Identify which cell holds the provided text, then report its (x, y) central coordinate. 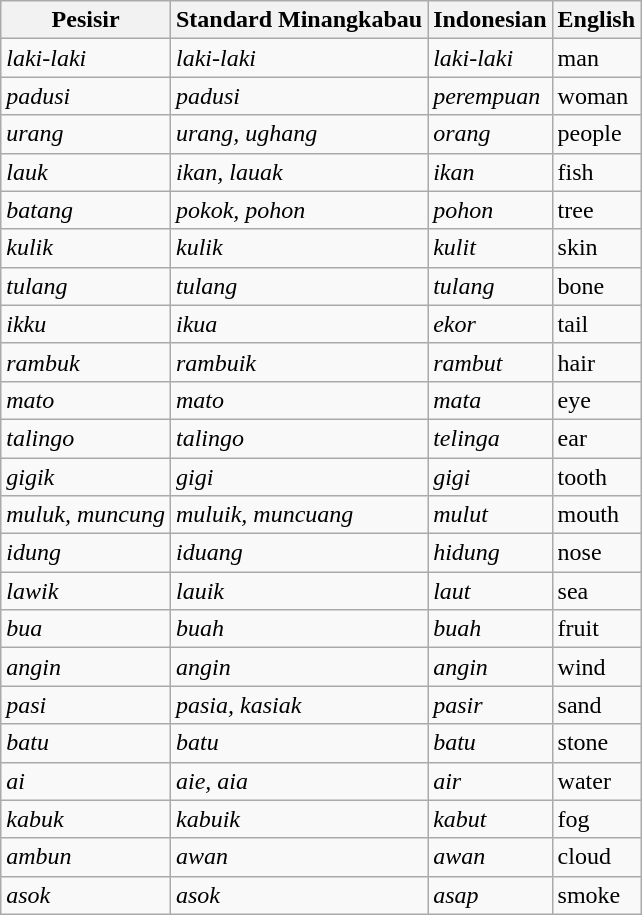
kabut (490, 819)
bua (86, 629)
ai (86, 781)
tree (596, 210)
people (596, 134)
English (596, 20)
rambuik (298, 362)
Pesisir (86, 20)
hidung (490, 553)
asap (490, 895)
pokok, pohon (298, 210)
Indonesian (490, 20)
pasir (490, 705)
kabuik (298, 819)
nose (596, 553)
air (490, 781)
urang (86, 134)
gigik (86, 477)
ikku (86, 324)
fruit (596, 629)
iduang (298, 553)
kulit (490, 248)
lawik (86, 591)
kabuk (86, 819)
muluik, muncuang (298, 515)
fog (596, 819)
ekor (490, 324)
mouth (596, 515)
aie, aia (298, 781)
perempuan (490, 96)
ikan, lauak (298, 172)
eye (596, 400)
sand (596, 705)
tail (596, 324)
ear (596, 438)
mata (490, 400)
cloud (596, 857)
water (596, 781)
urang, ughang (298, 134)
tooth (596, 477)
orang (490, 134)
pasi (86, 705)
stone (596, 743)
pohon (490, 210)
telinga (490, 438)
rambuk (86, 362)
bone (596, 286)
hair (596, 362)
rambut (490, 362)
skin (596, 248)
ikan (490, 172)
ambun (86, 857)
pasia, kasiak (298, 705)
woman (596, 96)
man (596, 58)
laut (490, 591)
mulut (490, 515)
Standard Minangkabau (298, 20)
idung (86, 553)
smoke (596, 895)
batang (86, 210)
sea (596, 591)
ikua (298, 324)
lauik (298, 591)
lauk (86, 172)
fish (596, 172)
muluk, muncung (86, 515)
wind (596, 667)
